Pinpoint the cell where the given text exists, returning its (X, Y) midpoint coordinate. 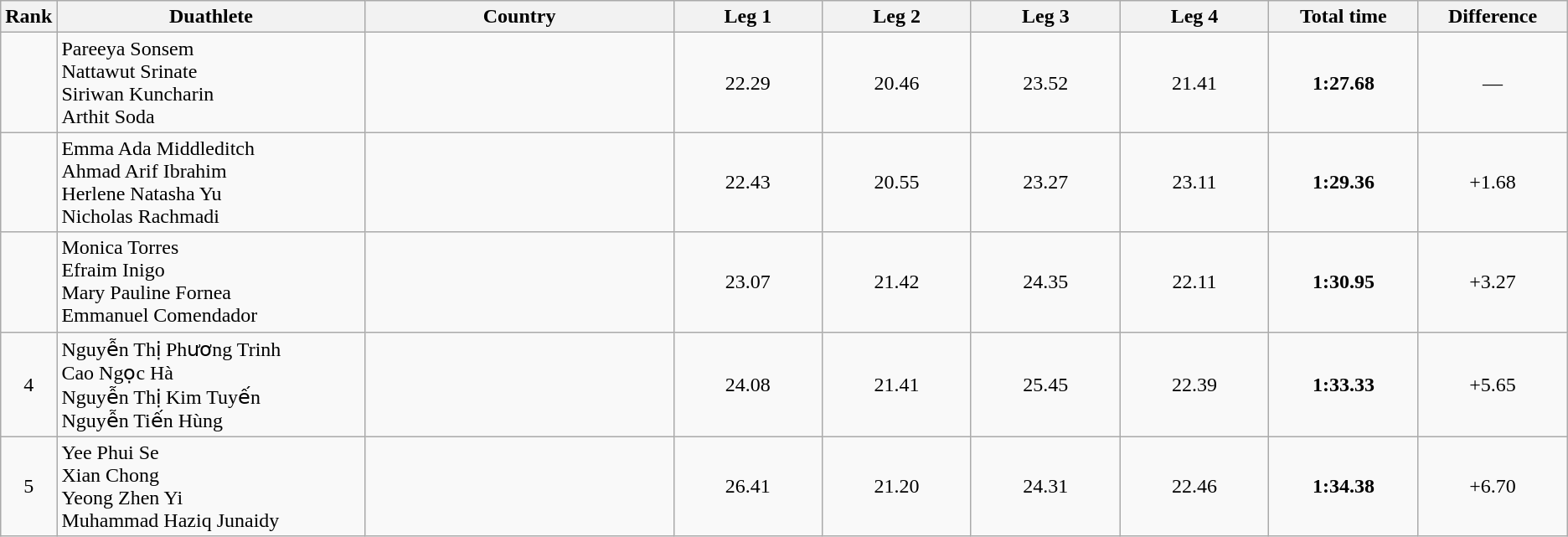
Difference (1493, 17)
24.08 (748, 384)
1:27.68 (1344, 82)
20.46 (897, 82)
22.39 (1194, 384)
20.55 (897, 183)
+5.65 (1493, 384)
+6.70 (1493, 486)
23.27 (1045, 183)
23.11 (1194, 183)
Duathlete (211, 17)
Yee Phui Se Xian Chong Yeong Zhen Yi Muhammad Haziq Junaidy (211, 486)
23.52 (1045, 82)
5 (28, 486)
Country (519, 17)
1:30.95 (1344, 281)
22.43 (748, 183)
22.46 (1194, 486)
22.29 (748, 82)
Leg 3 (1045, 17)
24.31 (1045, 486)
22.11 (1194, 281)
25.45 (1045, 384)
Leg 4 (1194, 17)
1:33.33 (1344, 384)
Rank (28, 17)
— (1493, 82)
+1.68 (1493, 183)
4 (28, 384)
23.07 (748, 281)
Emma Ada Middleditch Ahmad Arif Ibrahim Herlene Natasha Yu Nicholas Rachmadi (211, 183)
Nguyễn Thị Phương Trinh Cao Ngọc Hà Nguyễn Thị Kim Tuyến Nguyễn Tiến Hùng (211, 384)
Total time (1344, 17)
Pareeya Sonsem Nattawut Srinate Siriwan Kuncharin Arthit Soda (211, 82)
1:34.38 (1344, 486)
Monica Torres Efraim Inigo Mary Pauline Fornea Emmanuel Comendador (211, 281)
1:29.36 (1344, 183)
21.20 (897, 486)
+3.27 (1493, 281)
24.35 (1045, 281)
Leg 2 (897, 17)
21.42 (897, 281)
Leg 1 (748, 17)
26.41 (748, 486)
